Output the [X, Y] coordinate of the center of the cell containing the given text.  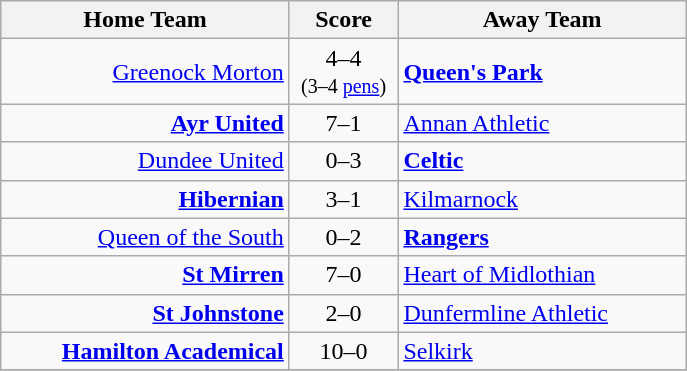
Hibernian [146, 199]
St Mirren [146, 275]
Heart of Midlothian [542, 275]
4–4 (3–4 pens) [344, 72]
10–0 [344, 351]
St Johnstone [146, 313]
Queen of the South [146, 237]
0–2 [344, 237]
0–3 [344, 161]
Greenock Morton [146, 72]
Celtic [542, 161]
Dunfermline Athletic [542, 313]
Away Team [542, 20]
Annan Athletic [542, 123]
7–0 [344, 275]
Score [344, 20]
2–0 [344, 313]
Selkirk [542, 351]
Hamilton Academical [146, 351]
Rangers [542, 237]
Dundee United [146, 161]
Home Team [146, 20]
Queen's Park [542, 72]
Kilmarnock [542, 199]
7–1 [344, 123]
3–1 [344, 199]
Ayr United [146, 123]
